From the cell containing the given text, extract its center point as [x, y] coordinate. 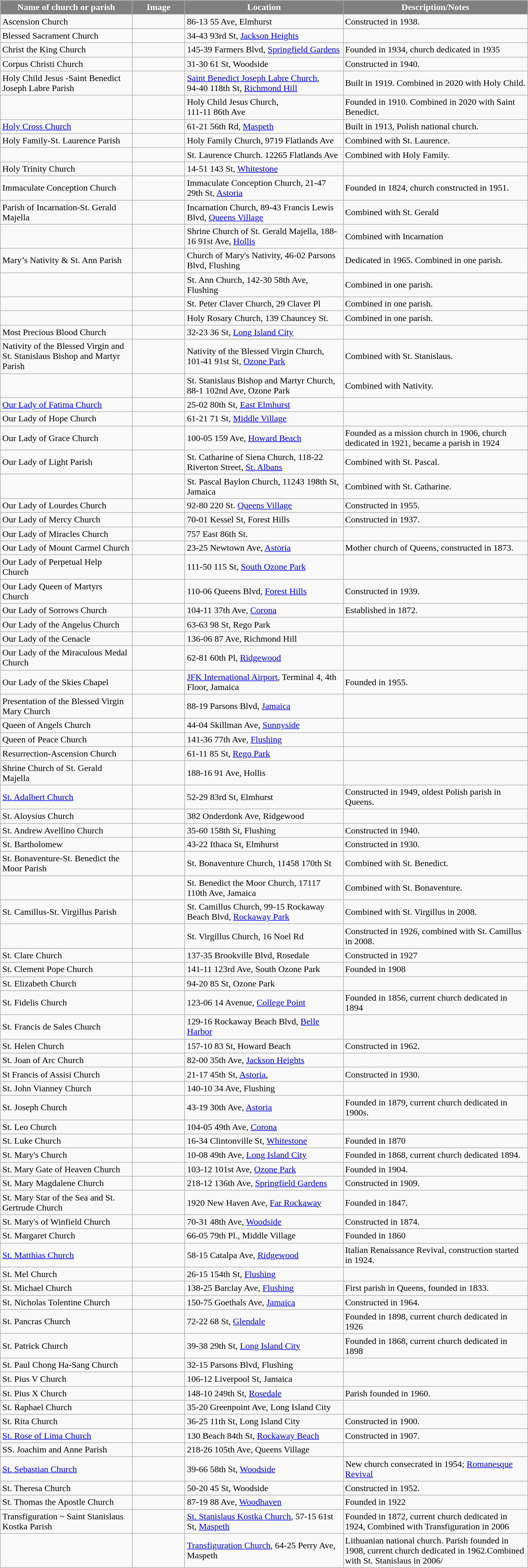
Constructed in 1952. [435, 1488]
Name of church or parish [66, 7]
Combined with Nativity. [435, 386]
Combined with St. Virgillus in 2008. [435, 912]
Our Lady of the Angelus Church [66, 625]
70-31 48th Ave, Woodside [264, 1222]
Our Lady of Fatima Church [66, 405]
St. Camillus Church, 99-15 Rockaway Beach Blvd, Rockaway Park [264, 912]
Italian Renaissance Revival, construction started in 1924. [435, 1255]
35-20 Greenpoint Ave, Long Island City [264, 1407]
Dedicated in 1965. Combined in one parish. [435, 261]
St. John Vianney Church [66, 1088]
26-15 154th St, Flushing [264, 1274]
Parish founded in 1960. [435, 1393]
First parish in Queens, founded in 1833. [435, 1288]
1920 New Haven Ave, Far Rockaway [264, 1202]
111-50 115 St, South Ozone Park [264, 567]
32-15 Parsons Blvd, Flushing [264, 1365]
St. Bonaventure-St. Benedict the Moor Parish [66, 864]
Constructed in 1907. [435, 1436]
Founded in 1872, current church dedicated in 1924, Combined with Transfiguration in 2006 [435, 1521]
St. Mel Church [66, 1274]
Our Lady of the Cenacle [66, 639]
145-39 Farmers Blvd, Springfield Gardens [264, 50]
129-16 Rockaway Beach Blvd, Belle Harbor [264, 1027]
Constructed in 1962. [435, 1046]
Nativity of the Blessed Virgin Church, 101-41 91st St, Ozone Park [264, 356]
JFK International Airport, Terminal 4, 4th Floor, Jamaica [264, 682]
St. Francis de Sales Church [66, 1027]
106-12 Liverpool St, Jamaica [264, 1379]
Holy Child Jesus -Saint Benedict Joseph Labre Parish [66, 83]
Presentation of the Blessed Virgin Mary Church [66, 706]
St. Benedict the Moor Church, 17117 110th Ave, Jamaica [264, 888]
23-25 Newtown Ave, Astoria [264, 548]
52-29 83rd St, Elmhurst [264, 797]
Corpus Christi Church [66, 64]
32-23 36 St, Long Island City [264, 332]
50-20 45 St, Woodside [264, 1488]
St. Sebastian Church [66, 1469]
St. Elizabeth Church [66, 984]
100-05 159 Ave, Howard Beach [264, 438]
Holy Trinity Church [66, 169]
St. Mary's Church [66, 1155]
86-13 55 Ave, Elmhurst [264, 22]
10-08 49th Ave, Long Island City [264, 1155]
Constructed in 1927 [435, 955]
St. Thomas the Apostle Church [66, 1502]
Constructed in 1909. [435, 1183]
Founded in 1898, current church dedicated in 1926 [435, 1321]
Christ the King Church [66, 50]
Most Precious Blood Church [66, 332]
21-17 45th St, Astoria, [264, 1074]
Queen of Angels Church [66, 725]
St. Margaret Church [66, 1236]
Combined with St. Gerald [435, 212]
St. Fidelis Church [66, 1002]
39-38 29th St, Long Island City [264, 1346]
Resurrection-Ascension Church [66, 754]
Our Lady of Perpetual Help Church [66, 567]
St. Luke Church [66, 1141]
St. Rita Church [66, 1422]
Holy Family Church, 9719 Flatlands Ave [264, 140]
104-11 37th Ave, Corona [264, 610]
St. Joseph Church [66, 1107]
148-10 249th St, Rosedale [264, 1393]
Nativity of the Blessed Virgin and St. Stanislaus Bishop and Martyr Parish [66, 356]
St. Ann Church, 142-30 58th Ave, Flushing [264, 285]
88-19 Parsons Blvd, Jamaica [264, 706]
Our Lady of Mercy Church [66, 519]
Our Lady of Hope Church [66, 419]
Founded in 1856, current church dedicated in 1894 [435, 1002]
St. Leo Church [66, 1127]
Queen of Peace Church [66, 739]
St. Clement Pope Church [66, 969]
Founded in 1870 [435, 1141]
34-43 93rd St, Jackson Heights [264, 36]
St. Andrew Avellino Church [66, 830]
43-22 Ithaca St, Elmhurst [264, 845]
36-25 11th St, Long Island City [264, 1422]
Shrine Church of St. Gerald Majella, 188-16 91st Ave, Hollis [264, 236]
Our Lady of Miracles Church [66, 534]
Founded in 1860 [435, 1236]
25-02 80th St, East Elmhurst [264, 405]
141-11 123rd Ave, South Ozone Park [264, 969]
St. Pancras Church [66, 1321]
104-05 49th Ave, Corona [264, 1127]
St. Michael Church [66, 1288]
35-60 158th St, Flushing [264, 830]
Constructed in 1955. [435, 505]
218-26 105th Ave, Queens Village [264, 1450]
92-80 220 St. Queens Village [264, 505]
43-19 30th Ave, Astoria [264, 1107]
St. Virgillus Church, 16 Noel Rd [264, 936]
Mary’s Nativity & St. Ann Parish [66, 261]
Founded as a mission church in 1906, church dedicated in 1921, became a parish in 1924 [435, 438]
St. Raphael Church [66, 1407]
137-35 Brookville Blvd, Rosedale [264, 955]
157-10 83 St, Howard Beach [264, 1046]
Saint Benedict Joseph Labre Church,94-40 118th St, Richmond Hill [264, 83]
Our Lady of Light Parish [66, 462]
Image [159, 7]
Combined with Incarnation [435, 236]
St. Pius X Church [66, 1393]
St. Adalbert Church [66, 797]
Parish of Incarnation-St. Gerald Majella [66, 212]
Founded in 1910. Combined in 2020 with Saint Benedict. [435, 107]
70-01 Kessel St, Forest Hills [264, 519]
Built in 1913, Polish national church. [435, 126]
St. Laurence Church. 12265 Flatlands Ave [264, 155]
757 East 86th St. [264, 534]
62-81 60th Pl, Ridgewood [264, 658]
Holy Child Jesus Church,111-11 86th Ave [264, 107]
St. Aloysius Church [66, 816]
Constructed in 1937. [435, 519]
63-63 98 St, Rego Park [264, 625]
Our Lady of the Miraculous Medal Church [66, 658]
140-10 34 Ave, Flushing [264, 1088]
St. Mary Magdalene Church [66, 1183]
Mother church of Queens, constructed in 1873. [435, 548]
58-15 Catalpa Ave, Ridgewood [264, 1255]
St. Mary's of Winfield Church [66, 1222]
St. Stanislaus Bishop and Martyr Church, 88-1 102nd Ave, Ozone Park [264, 386]
Shrine Church of St. Gerald Majella [66, 773]
St. Camillus-St. Virgillus Parish [66, 912]
St. Nicholas Tolentine Church [66, 1302]
St. Paul Chong Ha-Sang Church [66, 1365]
Combined with St. Laurence. [435, 140]
Founded in 1922 [435, 1502]
St. Mary Gate of Heaven Church [66, 1169]
Immaculate Conception Church [66, 188]
Combined with St. Bonaventure. [435, 888]
16-34 Clintonville St, Whitestone [264, 1141]
218-12 136th Ave, Springfield Gardens [264, 1183]
St. Rose of Lima Church [66, 1436]
Combined with St. Stanislaus. [435, 356]
St. Pius V Church [66, 1379]
Our Lady of the Skies Chapel [66, 682]
Location [264, 7]
St. Peter Claver Church, 29 Claver Pl [264, 304]
66-05 79th Pl., Middle Village [264, 1236]
SS. Joachim and Anne Parish [66, 1450]
Transfiguration Church, 64-25 Perry Ave, Maspeth [264, 1551]
Founded in 1868, current church dedicated 1894. [435, 1155]
Our Lady Queen of Martyrs Church [66, 592]
44-04 Skillman Ave, Sunnyside [264, 725]
Holy Rosary Church, 139 Chauncey St. [264, 318]
Lithuanian national church. Parish founded in 1908, current church dedicated in 1962.Combined with St. Stanislaus in 2006/ [435, 1551]
Founded in 1847. [435, 1202]
St. Patrick Church [66, 1346]
61-11 85 St, Rego Park [264, 754]
Constructed in 1964. [435, 1302]
188-16 91 Ave, Hollis [264, 773]
382 Onderdonk Ave, Ridgewood [264, 816]
Ascension Church [66, 22]
Description/Notes [435, 7]
Combined with St. Pascal. [435, 462]
87-19 88 Ave, Woodhaven [264, 1502]
Blessed Sacrament Church [66, 36]
Constructed in 1949, oldest Polish parish in Queens. [435, 797]
Our Lady of Mount Carmel Church [66, 548]
St. Helen Church [66, 1046]
Combined with St. Benedict. [435, 864]
136-06 87 Ave, Richmond Hill [264, 639]
Established in 1872. [435, 610]
Our Lady of Grace Church [66, 438]
72-22 68 St, Glendale [264, 1321]
Founded in 1908 [435, 969]
St. Joan of Arc Church [66, 1060]
St Francis of Assisi Church [66, 1074]
St. Clare Church [66, 955]
Built in 1919. Combined in 2020 with Holy Child. [435, 83]
Combined with St. Catharine. [435, 486]
Founded in 1824, church constructed in 1951. [435, 188]
39-66 58th St, Woodside [264, 1469]
82-00 35th Ave, Jackson Heights [264, 1060]
Holy Family-St. Laurence Parish [66, 140]
Constructed in 1938. [435, 22]
110-06 Queens Blvd, Forest Hills [264, 592]
14-51 143 St, Whitestone [264, 169]
Our Lady of Lourdes Church [66, 505]
Constructed in 1926, combined with St. Camillus in 2008. [435, 936]
Transfiguration ~ Saint Stanislaus Kostka Parish [66, 1521]
St. Pascal Baylon Church, 11243 198th St, Jamaica [264, 486]
Founded in 1955. [435, 682]
94-20 85 St, Ozone Park [264, 984]
Church of Mary's Nativity, 46-02 Parsons Blvd, Flushing [264, 261]
Immaculate Conception Church, 21-47 29th St, Astoria [264, 188]
St. Bartholomew [66, 845]
Founded in 1879, current church dedicated in 1900s. [435, 1107]
103-12 101st Ave, Ozone Park [264, 1169]
St. Stanislaus Kostka Church, 57-15 61st St, Maspeth [264, 1521]
Founded in 1868, current church dedicated in 1898 [435, 1346]
St. Theresa Church [66, 1488]
130 Beach 84th St, Rockaway Beach [264, 1436]
61-21 71 St, Middle Village [264, 419]
Incarnation Church, 89-43 Francis Lewis Blvd, Queens Village [264, 212]
Holy Cross Church [66, 126]
Combined with Holy Family. [435, 155]
138-25 Barclay Ave, Flushing [264, 1288]
141-36 77th Ave, Flushing [264, 739]
123-06 14 Avenue, College Point [264, 1002]
150-75 Goethals Ave, Jamaica [264, 1302]
St. Mary Star of the Sea and St. Gertrude Church [66, 1202]
Constructed in 1874. [435, 1222]
St. Bonaventure Church, 11458 170th St [264, 864]
Constructed in 1900. [435, 1422]
Founded in 1904. [435, 1169]
31-30 61 St, Woodside [264, 64]
New church consecrated in 1954; Romanesque Revival [435, 1469]
St. Matthias Church [66, 1255]
Founded in 1934, church dedicated in 1935 [435, 50]
61-21 56th Rd, Maspeth [264, 126]
Our Lady of Sorrows Church [66, 610]
Constructed in 1939. [435, 592]
St. Catharine of Siena Church, 118-22 Riverton Street, St. Albans [264, 462]
